Scan for the cell matching the given text and deliver its [X, Y] coordinate at center. 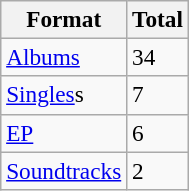
2 [158, 170]
Soundtracks [64, 170]
EP [64, 133]
Albums [64, 57]
7 [158, 95]
Singless [64, 95]
Format [64, 19]
Total [158, 19]
6 [158, 133]
34 [158, 57]
